Determine the [x, y] coordinate at the center of the cell enclosing the given text.  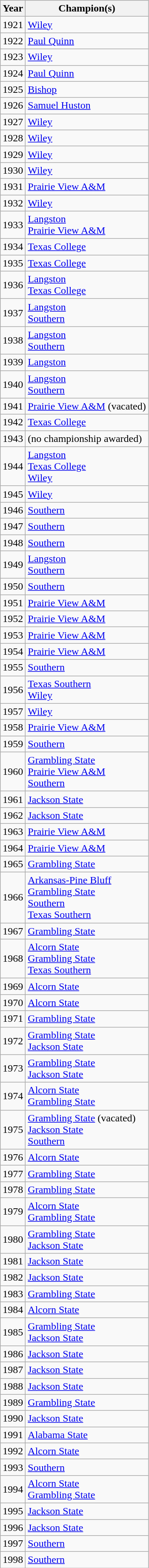
1978 [13, 1190]
1993 [13, 1467]
1941 [13, 406]
Alcorn StateGrambling StateTexas Southern [87, 959]
1922 [13, 41]
LangstonPrairie View A&M [87, 225]
1931 [13, 186]
1954 [13, 651]
1935 [13, 263]
1926 [13, 106]
1976 [13, 1157]
1927 [13, 122]
1936 [13, 285]
1928 [13, 138]
1944 [13, 466]
1983 [13, 1294]
1945 [13, 494]
1969 [13, 986]
1996 [13, 1527]
1962 [13, 815]
1930 [13, 170]
1934 [13, 247]
1994 [13, 1489]
1929 [13, 154]
1974 [13, 1096]
1987 [13, 1370]
1963 [13, 831]
1975 [13, 1129]
1992 [13, 1451]
1955 [13, 668]
1998 [13, 1560]
1984 [13, 1310]
1932 [13, 203]
Champion(s) [87, 9]
1995 [13, 1511]
Alabama State [87, 1435]
1948 [13, 543]
Arkansas-Pine BluffGrambling StateSouthernTexas Southern [87, 897]
1971 [13, 1019]
1973 [13, 1069]
1990 [13, 1419]
Prairie View A&M (vacated) [87, 406]
1964 [13, 848]
1981 [13, 1261]
1956 [13, 690]
LangstonTexas College [87, 285]
Grambling State (vacated)Jackson StateSouthern [87, 1129]
1923 [13, 57]
1921 [13, 25]
1925 [13, 89]
1970 [13, 1003]
1938 [13, 341]
1947 [13, 526]
1942 [13, 422]
1960 [13, 771]
1924 [13, 73]
1966 [13, 897]
1940 [13, 384]
1952 [13, 619]
1985 [13, 1332]
1972 [13, 1041]
1959 [13, 744]
1933 [13, 225]
1957 [13, 711]
1979 [13, 1212]
1991 [13, 1435]
Langston [87, 362]
1953 [13, 635]
1977 [13, 1173]
1943 [13, 439]
1950 [13, 587]
(no championship awarded) [87, 439]
1961 [13, 799]
1968 [13, 959]
1946 [13, 510]
1997 [13, 1544]
1989 [13, 1402]
1937 [13, 312]
Bishop [87, 89]
1986 [13, 1354]
1982 [13, 1278]
Texas SouthernWiley [87, 690]
Samuel Huston [87, 106]
1980 [13, 1239]
1965 [13, 864]
1939 [13, 362]
LangstonTexas CollegeWiley [87, 466]
Year [13, 9]
1949 [13, 565]
1988 [13, 1386]
1951 [13, 603]
Grambling StatePrairie View A&MSouthern [87, 771]
1967 [13, 931]
1958 [13, 728]
